Extract the [x, y] coordinate from the center of the cell holding the provided text.  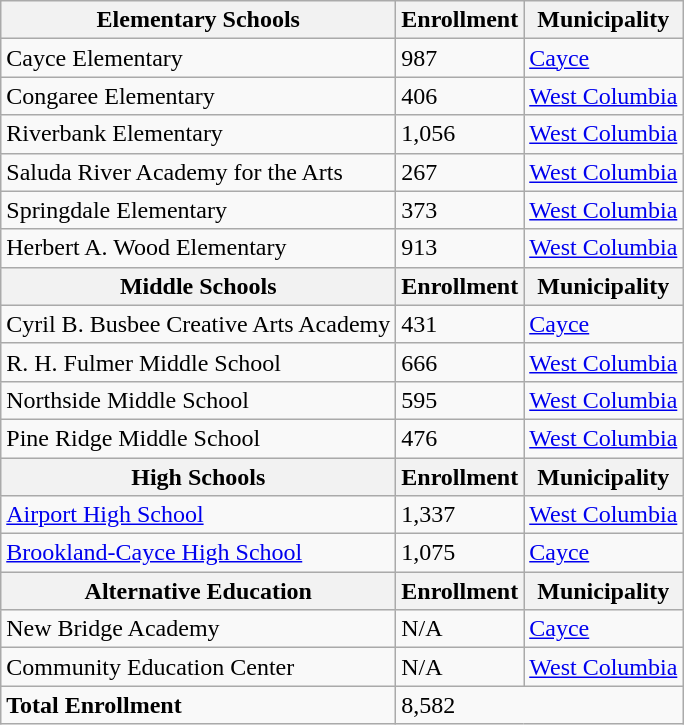
Congaree Elementary [198, 96]
Cyril B. Busbee Creative Arts Academy [198, 324]
Riverbank Elementary [198, 134]
Middle Schools [198, 286]
Pine Ridge Middle School [198, 438]
Northside Middle School [198, 400]
913 [460, 248]
High Schools [198, 477]
476 [460, 438]
595 [460, 400]
431 [460, 324]
Community Education Center [198, 667]
Airport High School [198, 515]
Total Enrollment [198, 705]
666 [460, 362]
Springdale Elementary [198, 210]
1,075 [460, 553]
Brookland-Cayce High School [198, 553]
373 [460, 210]
1,337 [460, 515]
New Bridge Academy [198, 629]
Herbert A. Wood Elementary [198, 248]
406 [460, 96]
1,056 [460, 134]
8,582 [540, 705]
Cayce Elementary [198, 58]
Saluda River Academy for the Arts [198, 172]
R. H. Fulmer Middle School [198, 362]
Alternative Education [198, 591]
267 [460, 172]
Elementary Schools [198, 20]
987 [460, 58]
